Locate the cell with the specified text and output its [x, y] center coordinate. 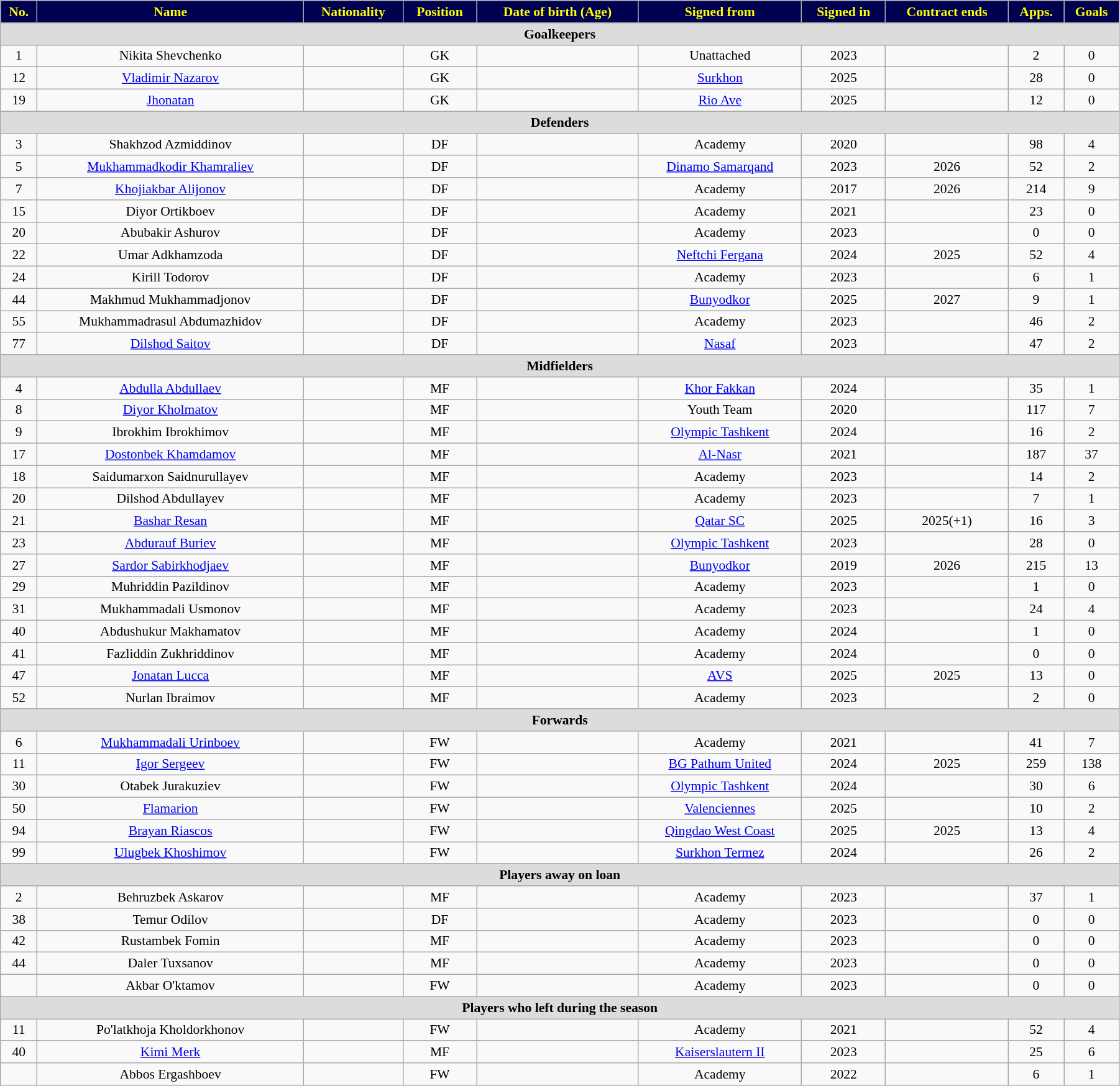
Bashar Resan [170, 521]
Rio Ave [720, 101]
Jhonatan [170, 101]
Qatar SC [720, 521]
Players away on loan [560, 875]
Players who left during the season [560, 1008]
187 [1035, 455]
21 [19, 521]
42 [19, 941]
Nurlan Ibraimov [170, 698]
Contract ends [947, 12]
5 [19, 167]
No. [19, 12]
Daler Tuxsanov [170, 964]
Sardor Sabirkhodjaev [170, 565]
Kimi Merk [170, 1052]
2022 [844, 1074]
Abbos Ergashboev [170, 1074]
50 [19, 809]
Signed in [844, 12]
Shakhzod Azmiddinov [170, 145]
2019 [844, 565]
Date of birth (Age) [558, 12]
Name [170, 12]
27 [19, 565]
259 [1035, 764]
Igor Sergeev [170, 764]
Position [440, 12]
Ulugbek Khoshimov [170, 853]
Saidumarxon Saidnurullayev [170, 477]
Akbar O'ktamov [170, 986]
38 [19, 919]
Nasaf [720, 344]
Signed from [720, 12]
Forwards [560, 720]
Mukhammadkodir Khamraliev [170, 167]
Unattached [720, 56]
215 [1035, 565]
Nikita Shevchenko [170, 56]
Mukhammadali Usmonov [170, 609]
2027 [947, 299]
77 [19, 344]
14 [1035, 477]
Al-Nasr [720, 455]
2017 [844, 189]
46 [1035, 322]
Diyor Kholmatov [170, 410]
Abdulla Abdullaev [170, 388]
Muhriddin Pazildinov [170, 587]
Behruzbek Askarov [170, 897]
Mukhammadrasul Abdumazhidov [170, 322]
Kirill Todorov [170, 278]
55 [19, 322]
Dilshod Abdullayev [170, 499]
17 [19, 455]
8 [19, 410]
Brayan Riascos [170, 831]
Umar Adkhamzoda [170, 255]
25 [1035, 1052]
Khor Fakkan [720, 388]
Midfielders [560, 366]
Fazliddin Zukhriddinov [170, 654]
Mukhammadali Urinboev [170, 742]
Abubakir Ashurov [170, 233]
Qingdao West Coast [720, 831]
Surkhon Termez [720, 853]
Youth Team [720, 410]
31 [19, 609]
98 [1035, 145]
Dinamo Samarqand [720, 167]
35 [1035, 388]
Khojiakbar Alijonov [170, 189]
10 [1035, 809]
Apps. [1035, 12]
Po'latkhoja Kholdorkhonov [170, 1030]
Jonatan Lucca [170, 676]
Defenders [560, 122]
Dostonbek Khamdamov [170, 455]
138 [1091, 764]
Neftchi Fergana [720, 255]
Vladimir Nazarov [170, 78]
Nationality [353, 12]
Abdurauf Buriev [170, 543]
AVS [720, 676]
Otabek Jurakuziev [170, 787]
99 [19, 853]
Dilshod Saitov [170, 344]
Goals [1091, 12]
Abdushukur Makhamatov [170, 632]
Makhmud Mukhammadjonov [170, 299]
22 [19, 255]
Temur Odilov [170, 919]
Flamarion [170, 809]
BG Pathum United [720, 764]
29 [19, 587]
Goalkeepers [560, 34]
Valenciennes [720, 809]
94 [19, 831]
Rustambek Fomin [170, 941]
2025(+1) [947, 521]
Diyor Ortikboev [170, 211]
214 [1035, 189]
18 [19, 477]
15 [19, 211]
117 [1035, 410]
Kaiserslautern II [720, 1052]
19 [19, 101]
26 [1035, 853]
Ibrokhim Ibrokhimov [170, 432]
Surkhon [720, 78]
